Provide the (x, y) coordinate of the cell's center where the given text is located.  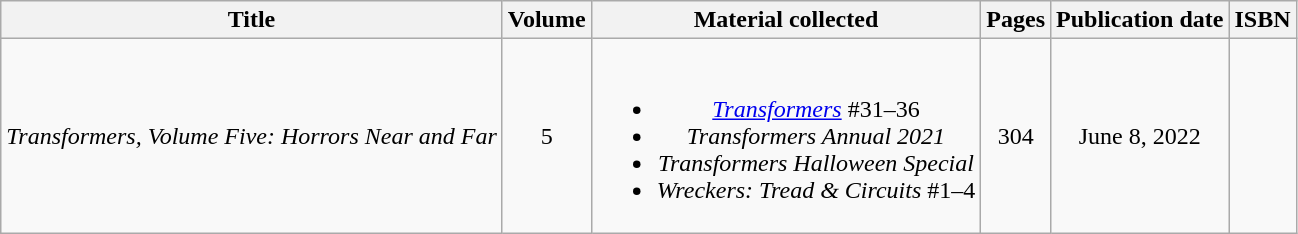
ISBN (1262, 20)
304 (1016, 136)
Transformers, Volume Five: Horrors Near and Far (252, 136)
Volume (546, 20)
Transformers #31–36Transformers Annual 2021Transformers Halloween SpecialWreckers: Tread & Circuits #1–4 (786, 136)
5 (546, 136)
Material collected (786, 20)
Publication date (1140, 20)
Title (252, 20)
June 8, 2022 (1140, 136)
Pages (1016, 20)
